Find where the given text appears and provide that cell's center as [X, Y] coordinate. 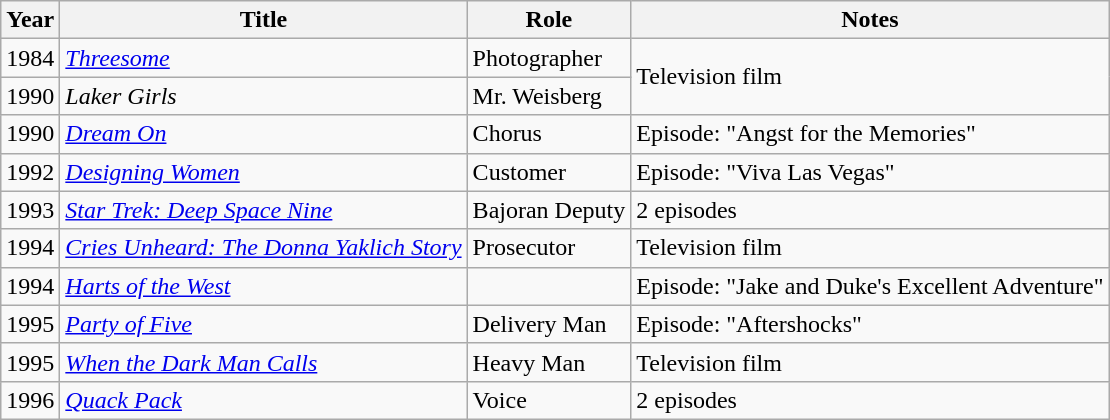
Heavy Man [549, 362]
1992 [30, 172]
Threesome [264, 58]
1993 [30, 210]
Episode: "Jake and Duke's Excellent Adventure" [870, 286]
Mr. Weisberg [549, 96]
Delivery Man [549, 324]
Designing Women [264, 172]
Chorus [549, 134]
When the Dark Man Calls [264, 362]
Customer [549, 172]
Cries Unheard: The Donna Yaklich Story [264, 248]
Year [30, 20]
Quack Pack [264, 400]
Title [264, 20]
Notes [870, 20]
Laker Girls [264, 96]
Dream On [264, 134]
Role [549, 20]
Prosecutor [549, 248]
Photographer [549, 58]
Harts of the West [264, 286]
Bajoran Deputy [549, 210]
Party of Five [264, 324]
1984 [30, 58]
Episode: "Aftershocks" [870, 324]
Voice [549, 400]
1996 [30, 400]
Star Trek: Deep Space Nine [264, 210]
Episode: "Viva Las Vegas" [870, 172]
Episode: "Angst for the Memories" [870, 134]
